Return the (x, y) coordinate for the center point of the cell that contains the specified text.  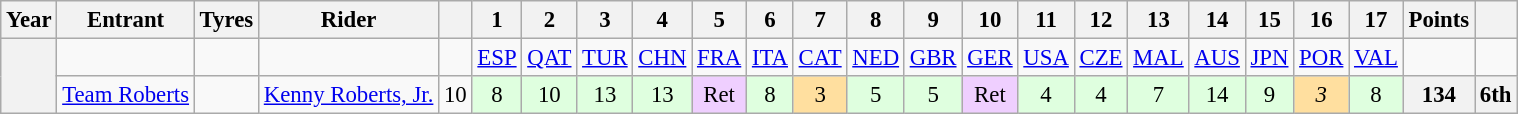
Kenny Roberts, Jr. (348, 95)
Rider (348, 20)
16 (1322, 20)
Points (1438, 20)
Tyres (226, 20)
MAL (1158, 58)
15 (1270, 20)
AUS (1217, 58)
6th (1496, 95)
CZE (1101, 58)
134 (1438, 95)
ITA (770, 58)
12 (1101, 20)
QAT (550, 58)
GBR (932, 58)
Entrant (126, 20)
VAL (1376, 58)
6 (770, 20)
17 (1376, 20)
Team Roberts (126, 95)
GER (990, 58)
11 (1046, 20)
Year (29, 20)
JPN (1270, 58)
CAT (820, 58)
CHN (662, 58)
1 (497, 20)
ESP (497, 58)
POR (1322, 58)
USA (1046, 58)
FRA (720, 58)
TUR (605, 58)
2 (550, 20)
NED (876, 58)
